Find where the given text appears and provide that cell's center as [x, y] coordinate. 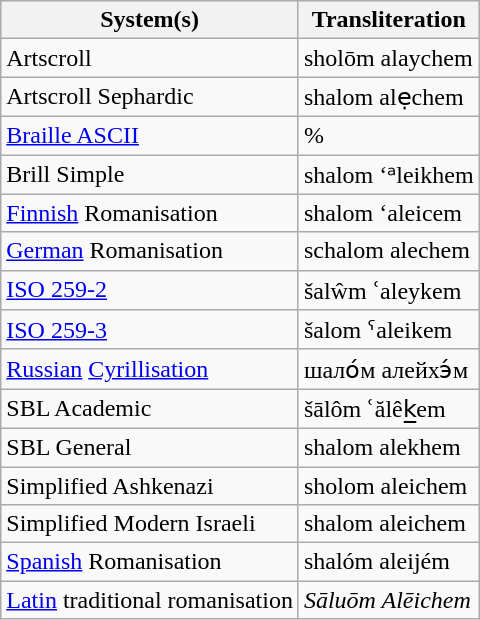
šalŵm ʿaleykem [388, 290]
SBL General [150, 447]
Simplified Ashkenazi [150, 485]
SBL Academic [150, 409]
ISO 259-3 [150, 330]
Braille ASCII [150, 135]
shalom alekhem [388, 447]
Brill Simple [150, 174]
schalom alechem [388, 251]
shalom ‘aleicem [388, 213]
ISO 259-2 [150, 290]
shalom alẹchem [388, 97]
sholom aleichem [388, 485]
shalóm aleijém [388, 562]
šalom ˁaleikem [388, 330]
shalom aleichem [388, 524]
Sāluōm Alēichem [388, 600]
% [388, 135]
Spanish Romanisation [150, 562]
Artscroll Sephardic [150, 97]
Latin traditional romanisation [150, 600]
shalom ‘ᵃleikhem [388, 174]
Finnish Romanisation [150, 213]
шало́м алейхэ́м [388, 369]
Transliteration [388, 20]
Simplified Modern Israeli [150, 524]
German Romanisation [150, 251]
šālôm ʿălêk̲em [388, 409]
Russian Cyrillisation [150, 369]
sholōm alaychem [388, 58]
System(s) [150, 20]
Artscroll [150, 58]
